Scan for the cell matching the given text and deliver its (x, y) coordinate at center. 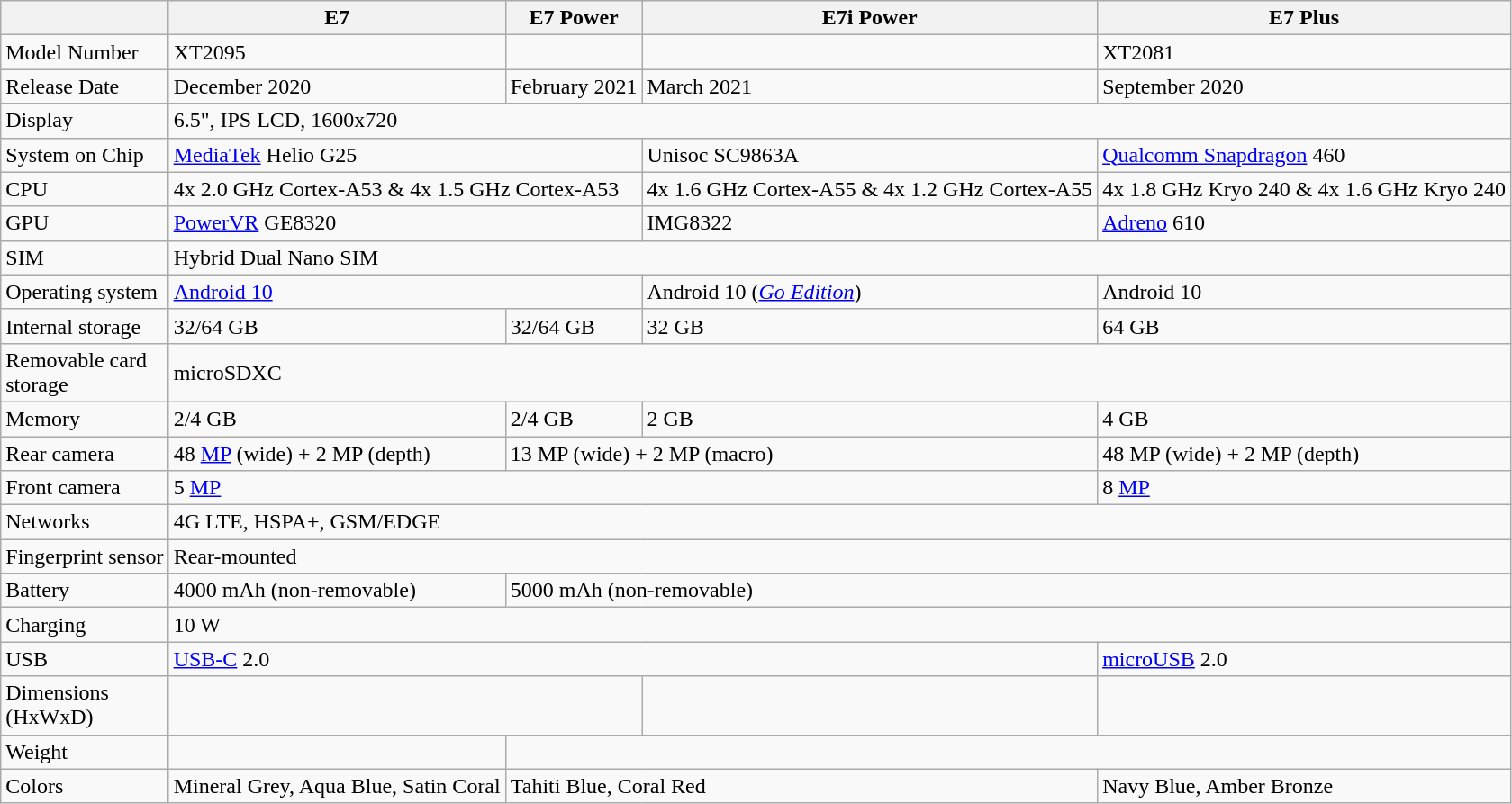
CPU (85, 189)
Display (85, 121)
Tahiti Blue, Coral Red (801, 786)
September 2020 (1304, 86)
Adreno 610 (1304, 223)
Qualcomm Snapdragon 460 (1304, 155)
4000 mAh (non-removable) (337, 591)
XT2095 (337, 52)
Android 10 (Go Edition) (870, 292)
Release Date (85, 86)
4x 2.0 GHz Cortex-A53 & 4x 1.5 GHz Cortex-A53 (405, 189)
System on Chip (85, 155)
Hybrid Dual Nano SIM (839, 257)
February 2021 (574, 86)
Rear-mounted (839, 556)
4G LTE, HSPA+, GSM/EDGE (839, 522)
microUSB 2.0 (1304, 659)
Rear camera (85, 453)
Model Number (85, 52)
Fingerprint sensor (85, 556)
4 GB (1304, 419)
MediaTek Helio G25 (405, 155)
microSDXC (839, 373)
GPU (85, 223)
E7i Power (870, 18)
March 2021 (870, 86)
Operating system (85, 292)
Internal storage (85, 326)
4x 1.6 GHz Cortex-A55 & 4x 1.2 GHz Cortex-A55 (870, 189)
Removable cardstorage (85, 373)
5 MP (632, 488)
Networks (85, 522)
E7 (337, 18)
Unisoc SC9863A (870, 155)
E7 Power (574, 18)
USB (85, 659)
5000 mAh (non-removable) (1008, 591)
SIM (85, 257)
64 GB (1304, 326)
4x 1.8 GHz Kryo 240 & 4x 1.6 GHz Kryo 240 (1304, 189)
Charging (85, 625)
Colors (85, 786)
E7 Plus (1304, 18)
December 2020 (337, 86)
Weight (85, 752)
USB-C 2.0 (632, 659)
6.5", IPS LCD, 1600x720 (839, 121)
Memory (85, 419)
Front camera (85, 488)
Battery (85, 591)
2 GB (870, 419)
32 GB (870, 326)
13 MP (wide) + 2 MP (macro) (801, 453)
Dimensions(HxWxD) (85, 706)
XT2081 (1304, 52)
Mineral Grey, Aqua Blue, Satin Coral (337, 786)
PowerVR GE8320 (405, 223)
IMG8322 (870, 223)
8 MP (1304, 488)
10 W (839, 625)
Navy Blue, Amber Bronze (1304, 786)
